Scan for the cell matching the given text and deliver its (X, Y) coordinate at center. 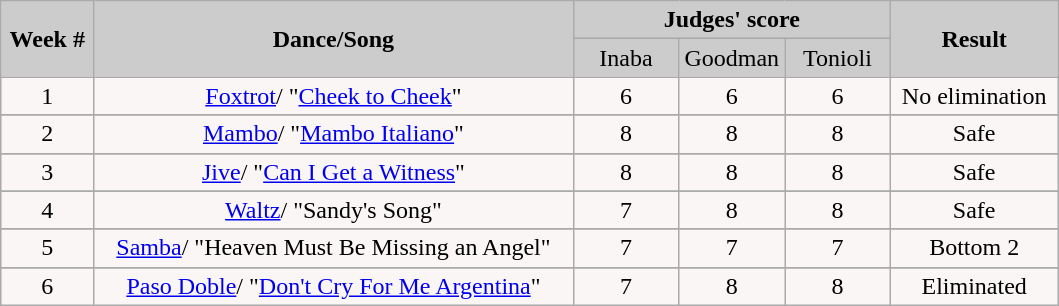
Foxtrot/ "Cheek to Cheek" (334, 96)
Goodman (732, 58)
No elimination (974, 96)
Tonioli (838, 58)
Mambo/ "Mambo Italiano" (334, 134)
Inaba (626, 58)
5 (48, 248)
Samba/ "Heaven Must Be Missing an Angel" (334, 248)
3 (48, 172)
Week # (48, 39)
Eliminated (974, 286)
Judges' score (732, 20)
Result (974, 39)
Dance/Song (334, 39)
Waltz/ "Sandy's Song" (334, 210)
2 (48, 134)
Paso Doble/ "Don't Cry For Me Argentina" (334, 286)
Jive/ "Can I Get a Witness" (334, 172)
4 (48, 210)
1 (48, 96)
Bottom 2 (974, 248)
